Determine the (X, Y) coordinate at the center of the cell enclosing the given text.  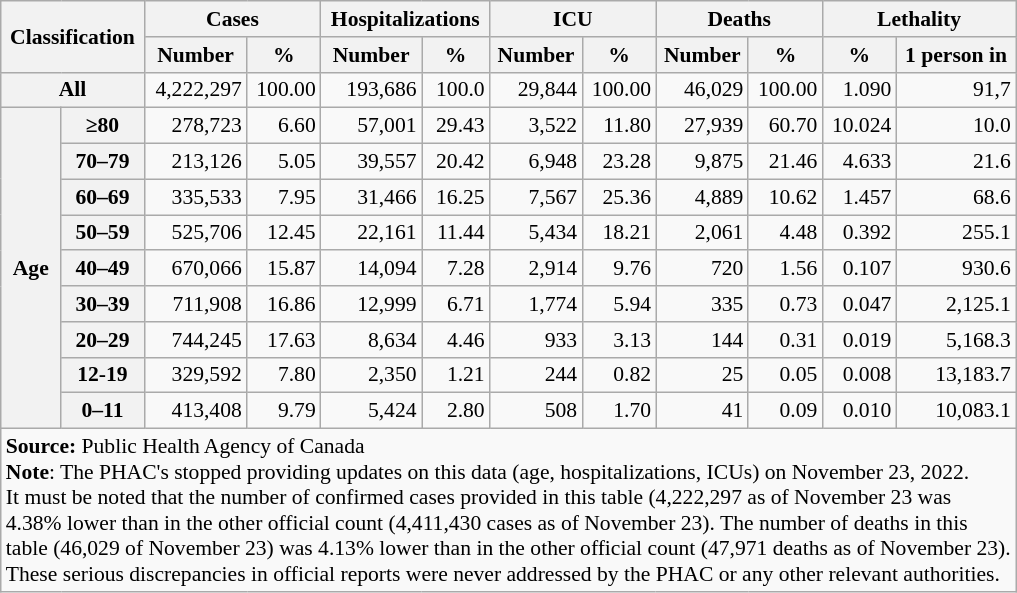
10.024 (859, 126)
6.71 (456, 304)
13,183.7 (956, 375)
68.6 (956, 197)
29,844 (536, 90)
All (72, 90)
1.21 (456, 375)
70–79 (102, 162)
8,634 (372, 340)
Age (31, 268)
0.09 (785, 411)
244 (536, 375)
12-19 (102, 375)
670,066 (196, 269)
278,723 (196, 126)
2,061 (702, 233)
1.457 (859, 197)
Classification (72, 36)
335 (702, 304)
5.05 (284, 162)
ICU (573, 19)
41 (702, 411)
57,001 (372, 126)
4.48 (785, 233)
60–69 (102, 197)
Hospitalizations (406, 19)
7.80 (284, 375)
Cases (232, 19)
0.019 (859, 340)
3,522 (536, 126)
31,466 (372, 197)
1.090 (859, 90)
2,125.1 (956, 304)
1,774 (536, 304)
0.008 (859, 375)
0.392 (859, 233)
213,126 (196, 162)
335,533 (196, 197)
22,161 (372, 233)
18.21 (619, 233)
0.047 (859, 304)
11.44 (456, 233)
91,7 (956, 90)
7,567 (536, 197)
1.56 (785, 269)
10.0 (956, 126)
14,094 (372, 269)
27,939 (702, 126)
4.633 (859, 162)
0.010 (859, 411)
12,999 (372, 304)
10,083.1 (956, 411)
7.95 (284, 197)
15.87 (284, 269)
255.1 (956, 233)
25 (702, 375)
720 (702, 269)
16.86 (284, 304)
50–59 (102, 233)
4.46 (456, 340)
100.0 (456, 90)
9,875 (702, 162)
6,948 (536, 162)
10.62 (785, 197)
3.13 (619, 340)
Deaths (739, 19)
9.79 (284, 411)
2,914 (536, 269)
1 person in (956, 55)
5.94 (619, 304)
21.46 (785, 162)
711,908 (196, 304)
≥80 (102, 126)
0.31 (785, 340)
193,686 (372, 90)
11.80 (619, 126)
508 (536, 411)
329,592 (196, 375)
0.05 (785, 375)
5,434 (536, 233)
16.25 (456, 197)
Lethality (918, 19)
930.6 (956, 269)
20.42 (456, 162)
21.6 (956, 162)
20–29 (102, 340)
23.28 (619, 162)
525,706 (196, 233)
6.60 (284, 126)
5,424 (372, 411)
0.73 (785, 304)
30–39 (102, 304)
29.43 (456, 126)
5,168.3 (956, 340)
7.28 (456, 269)
413,408 (196, 411)
2,350 (372, 375)
4,222,297 (196, 90)
744,245 (196, 340)
17.63 (284, 340)
0–11 (102, 411)
25.36 (619, 197)
144 (702, 340)
46,029 (702, 90)
2.80 (456, 411)
12.45 (284, 233)
60.70 (785, 126)
9.76 (619, 269)
40–49 (102, 269)
4,889 (702, 197)
933 (536, 340)
39,557 (372, 162)
0.107 (859, 269)
0.82 (619, 375)
1.70 (619, 411)
